Search for the cell housing the specified text and yield its [x, y] center coordinate. 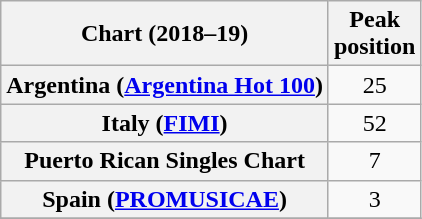
Peak position [374, 34]
52 [374, 123]
3 [374, 199]
Italy (FIMI) [165, 123]
Spain (PROMUSICAE) [165, 199]
Puerto Rican Singles Chart [165, 161]
7 [374, 161]
25 [374, 85]
Argentina (Argentina Hot 100) [165, 85]
Chart (2018–19) [165, 34]
